Identify which cell holds the provided text, then report its (x, y) central coordinate. 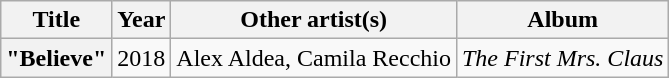
The First Mrs. Claus (562, 58)
Other artist(s) (314, 20)
Alex Aldea, Camila Recchio (314, 58)
2018 (142, 58)
Year (142, 20)
"Believe" (56, 58)
Album (562, 20)
Title (56, 20)
